Search for the cell housing the specified text and yield its [X, Y] center coordinate. 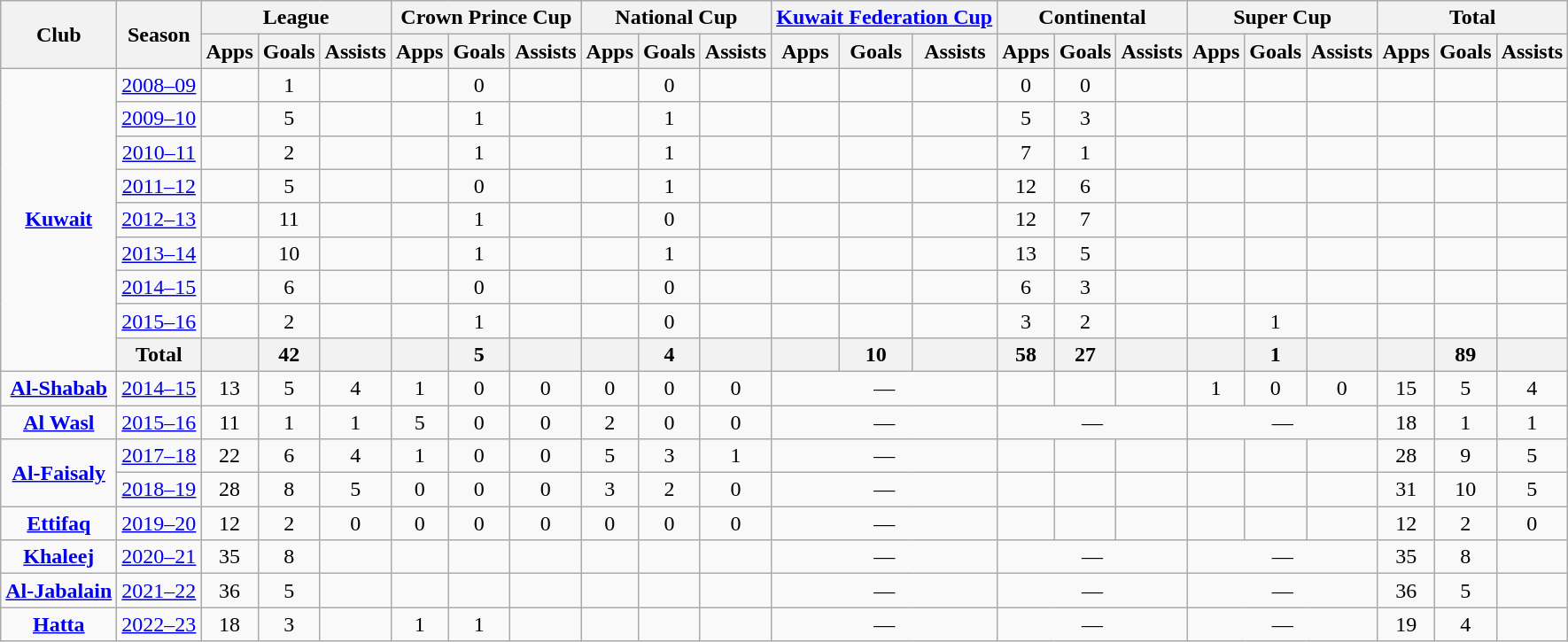
Club [58, 35]
Ettifaq [58, 523]
Crown Prince Cup [485, 18]
2022–23 [159, 624]
2010–11 [159, 152]
89 [1465, 354]
Continental [1093, 18]
Al-Jabalain [58, 591]
2020–21 [159, 557]
National Cup [677, 18]
22 [229, 456]
19 [1406, 624]
2012–13 [159, 220]
Kuwait Federation Cup [884, 18]
League [296, 18]
2013–14 [159, 253]
2021–22 [159, 591]
2009–10 [159, 119]
2017–18 [159, 456]
27 [1085, 354]
Super Cup [1283, 18]
Khaleej [58, 557]
9 [1465, 456]
2011–12 [159, 186]
Al Wasl [58, 422]
2018–19 [159, 490]
2008–09 [159, 85]
Hatta [58, 624]
58 [1026, 354]
2019–20 [159, 523]
Kuwait [58, 220]
15 [1406, 388]
Al-Faisaly [58, 473]
31 [1406, 490]
42 [289, 354]
Al-Shabab [58, 388]
Season [159, 35]
